Scan for the cell matching the given text and deliver its (X, Y) coordinate at center. 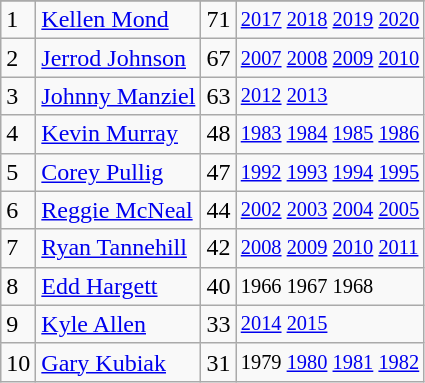
2 (18, 58)
Kellen Mond (118, 20)
3 (18, 96)
42 (218, 248)
Kyle Allen (118, 324)
9 (18, 324)
2008 2009 2010 2011 (330, 248)
4 (18, 134)
8 (18, 286)
47 (218, 172)
Reggie McNeal (118, 210)
2002 2003 2004 2005 (330, 210)
2017 2018 2019 2020 (330, 20)
40 (218, 286)
2012 2013 (330, 96)
1966 1967 1968 (330, 286)
1 (18, 20)
Johnny Manziel (118, 96)
Edd Hargett (118, 286)
1983 1984 1985 1986 (330, 134)
7 (18, 248)
Kevin Murray (118, 134)
10 (18, 362)
1979 1980 1981 1982 (330, 362)
67 (218, 58)
48 (218, 134)
33 (218, 324)
63 (218, 96)
5 (18, 172)
6 (18, 210)
31 (218, 362)
Ryan Tannehill (118, 248)
Jerrod Johnson (118, 58)
71 (218, 20)
44 (218, 210)
2007 2008 2009 2010 (330, 58)
1992 1993 1994 1995 (330, 172)
Gary Kubiak (118, 362)
2014 2015 (330, 324)
Corey Pullig (118, 172)
